Locate the cell with the specified text and output its (X, Y) center coordinate. 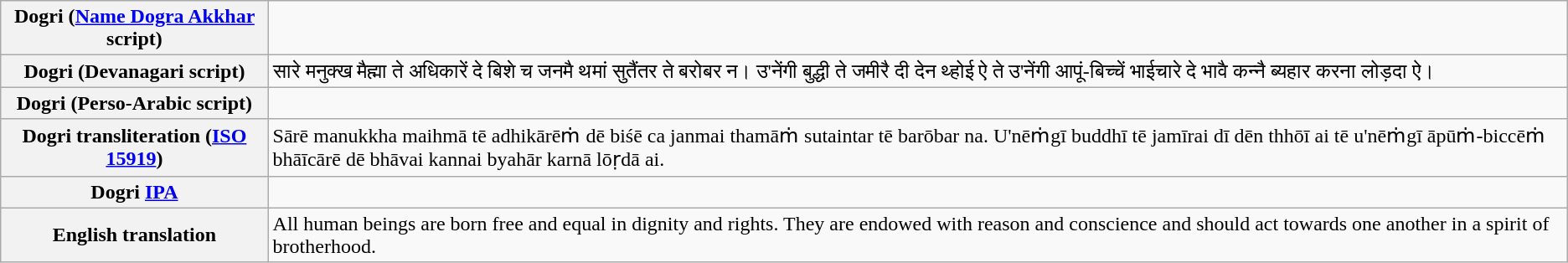
Dogri (Perso-Arabic script) (134, 103)
Dogri IPA (134, 192)
English translation (134, 235)
Dogri (Name Dogra Akkhar script) (134, 28)
Dogri transliteration (ISO 15919) (134, 147)
Dogri (Devanagari script) (134, 71)
